Return (x, y) of the center of cell containing provided text 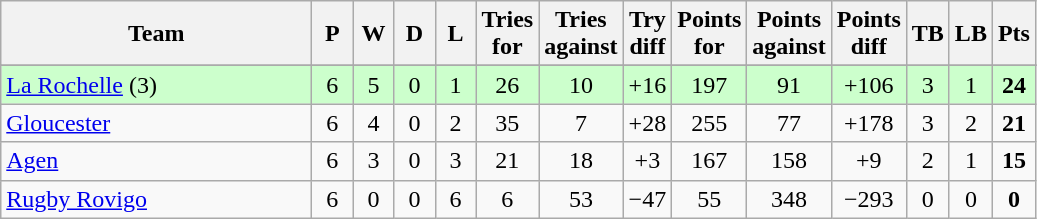
Team (156, 34)
18 (581, 161)
+178 (868, 123)
L (456, 34)
158 (789, 161)
−47 (648, 199)
15 (1014, 161)
197 (710, 85)
Points against (789, 34)
24 (1014, 85)
348 (789, 199)
La Rochelle (3) (156, 85)
+3 (648, 161)
−293 (868, 199)
+9 (868, 161)
91 (789, 85)
5 (374, 85)
TB (928, 34)
+16 (648, 85)
P (332, 34)
4 (374, 123)
D (414, 34)
+106 (868, 85)
Tries for (508, 34)
Tries against (581, 34)
Agen (156, 161)
255 (710, 123)
26 (508, 85)
Rugby Rovigo (156, 199)
10 (581, 85)
Points diff (868, 34)
W (374, 34)
Try diff (648, 34)
+28 (648, 123)
Pts (1014, 34)
7 (581, 123)
53 (581, 199)
77 (789, 123)
35 (508, 123)
Gloucester (156, 123)
LB (970, 34)
Points for (710, 34)
167 (710, 161)
55 (710, 199)
